From the cell containing the given text, extract its center point as [x, y] coordinate. 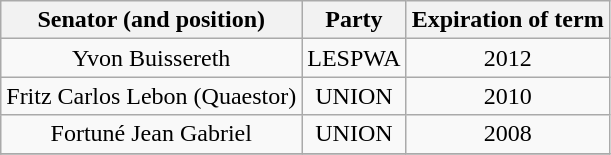
2008 [508, 134]
Party [354, 20]
Fritz Carlos Lebon (Quaestor) [152, 96]
Fortuné Jean Gabriel [152, 134]
2012 [508, 58]
2010 [508, 96]
LESPWA [354, 58]
Expiration of term [508, 20]
Senator (and position) [152, 20]
Yvon Buissereth [152, 58]
